Capture the cell that displays the provided text and extract its (x, y) central coordinate. 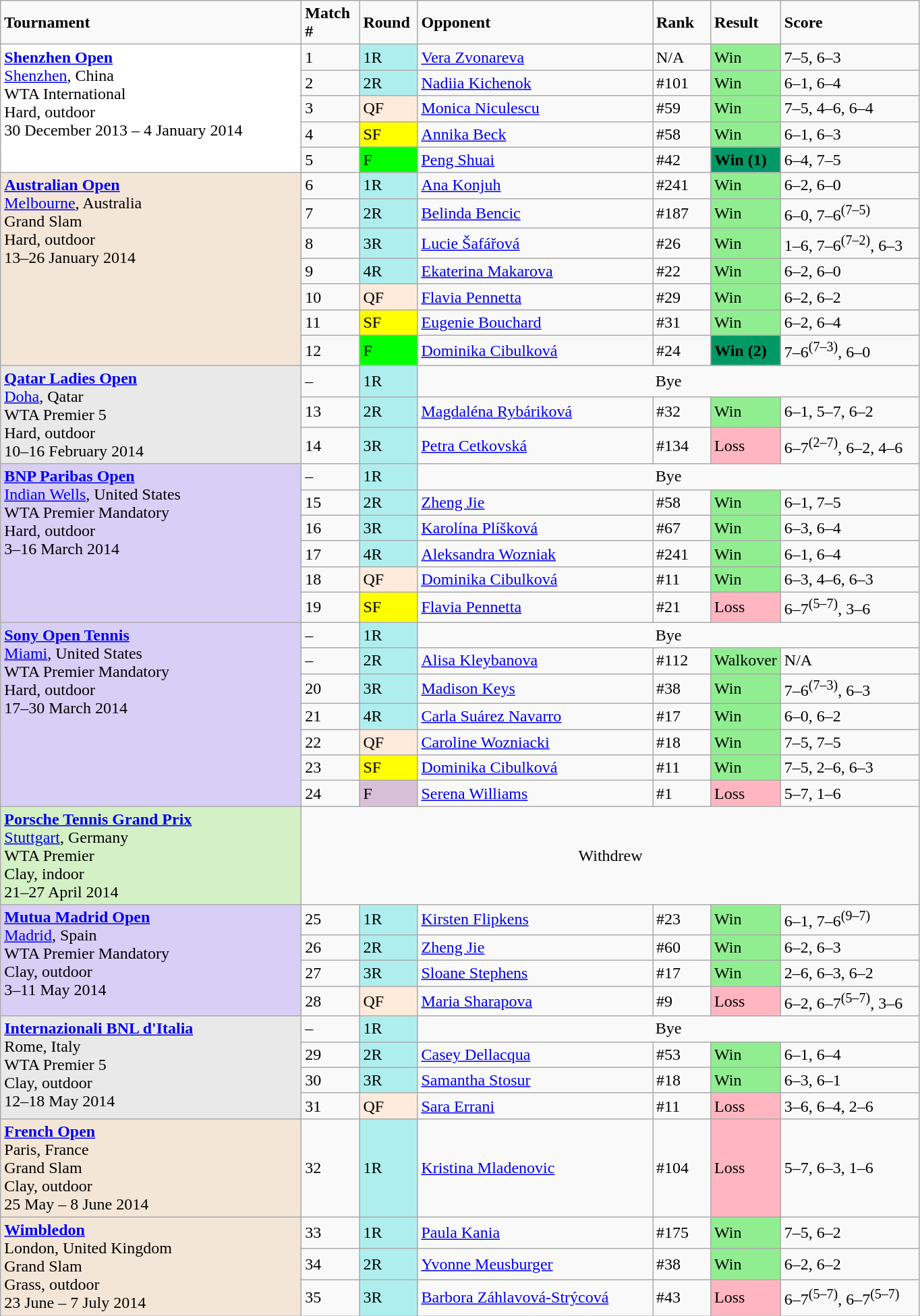
Annika Beck (536, 134)
Maria Sharapova (536, 1002)
Caroline Wozniacki (536, 742)
28 (330, 1002)
11 (330, 322)
French Open Paris, FranceGrand SlamClay, outdoor25 May – 8 June 2014 (151, 1168)
#53 (682, 1054)
Peng Shuai (536, 160)
#187 (682, 213)
2 (330, 83)
Belinda Bencic (536, 213)
Madison Keys (536, 689)
6–3, 6–1 (850, 1080)
32 (330, 1168)
Sara Errani (536, 1106)
#60 (682, 948)
#42 (682, 160)
12 (330, 351)
Walkover (746, 661)
26 (330, 948)
#101 (682, 83)
#23 (682, 920)
5–7, 1–6 (850, 794)
8 (330, 244)
22 (330, 742)
21 (330, 717)
Kirsten Flipkens (536, 920)
Porsche Tennis Grand PrixStuttgart, GermanyWTA PremierClay, indoor21–27 April 2014 (151, 856)
6–1, 6–3 (850, 134)
10 (330, 297)
Rank (682, 23)
Withdrew (611, 856)
23 (330, 768)
#9 (682, 1002)
Serena Williams (536, 794)
Wimbledon London, United KingdomGrand SlamGrass, outdoor23 June – 7 July 2014 (151, 1267)
Ekaterina Makarova (536, 271)
#22 (682, 271)
Opponent (536, 23)
Casey Dellacqua (536, 1054)
19 (330, 607)
Kristina Mladenovic (536, 1168)
1–6, 7–6(7–2), 6–3 (850, 244)
#32 (682, 412)
Karolína Plíšková (536, 528)
6–1, 7–5 (850, 502)
#26 (682, 244)
Vera Zvonareva (536, 57)
#24 (682, 351)
4 (330, 134)
#29 (682, 297)
20 (330, 689)
25 (330, 920)
Aleksandra Wozniak (536, 554)
Win (2) (746, 351)
Sloane Stephens (536, 974)
Barbora Záhlavová-Strýcová (536, 1298)
6–1, 7–6(9–7) (850, 920)
Lucie Šafářová (536, 244)
Round (389, 23)
Eugenie Bouchard (536, 322)
6–7(5–7), 6–7(5–7) (850, 1298)
7–6(7–3), 6–3 (850, 689)
Match # (330, 23)
#112 (682, 661)
#1 (682, 794)
30 (330, 1080)
35 (330, 1298)
17 (330, 554)
Tournament (151, 23)
Ana Konjuh (536, 185)
6–1, 5–7, 6–2 (850, 412)
3 (330, 109)
16 (330, 528)
#134 (682, 446)
#31 (682, 322)
5–7, 6–3, 1–6 (850, 1168)
7–5, 6–2 (850, 1233)
6–2, 6–7(5–7), 3–6 (850, 1002)
24 (330, 794)
Carla Suárez Navarro (536, 717)
7–6(7–3), 6–0 (850, 351)
Mutua Madrid OpenMadrid, SpainWTA Premier MandatoryClay, outdoor3–11 May 2014 (151, 960)
7 (330, 213)
6–0, 6–2 (850, 717)
6–7(5–7), 3–6 (850, 607)
Monica Niculescu (536, 109)
6–2, 6–3 (850, 948)
Qatar Ladies OpenDoha, QatarWTA Premier 5Hard, outdoor10–16 February 2014 (151, 415)
6–3, 6–4 (850, 528)
#21 (682, 607)
#104 (682, 1168)
BNP Paribas Open Indian Wells, United StatesWTA Premier MandatoryHard, outdoor3–16 March 2014 (151, 543)
15 (330, 502)
Samantha Stosur (536, 1080)
27 (330, 974)
7–5, 4–6, 6–4 (850, 109)
6–3, 4–6, 6–3 (850, 579)
7–5, 6–3 (850, 57)
31 (330, 1106)
6–4, 7–5 (850, 160)
7–5, 2–6, 6–3 (850, 768)
Sony Open Tennis Miami, United StatesWTA Premier MandatoryHard, outdoor17–30 March 2014 (151, 715)
Alisa Kleybanova (536, 661)
#59 (682, 109)
5 (330, 160)
Internazionali BNL d'ItaliaRome, ItalyWTA Premier 5Clay, outdoor12–18 May 2014 (151, 1067)
7–5, 7–5 (850, 742)
6 (330, 185)
#43 (682, 1298)
9 (330, 271)
6–2, 6–4 (850, 322)
Australian Open Melbourne, AustraliaGrand SlamHard, outdoor13–26 January 2014 (151, 269)
13 (330, 412)
Result (746, 23)
Nadiia Kichenok (536, 83)
2–6, 6–3, 6–2 (850, 974)
Paula Kania (536, 1233)
18 (330, 579)
33 (330, 1233)
6–0, 7–6(7–5) (850, 213)
Petra Cetkovská (536, 446)
#175 (682, 1233)
1 (330, 57)
14 (330, 446)
Magdaléna Rybáriková (536, 412)
3–6, 6–4, 2–6 (850, 1106)
34 (330, 1264)
29 (330, 1054)
Yvonne Meusburger (536, 1264)
Shenzhen Open Shenzhen, ChinaWTA InternationalHard, outdoor30 December 2013 – 4 January 2014 (151, 109)
#67 (682, 528)
Win (1) (746, 160)
6–7(2–7), 6–2, 4–6 (850, 446)
Score (850, 23)
